Identify which cell holds the provided text, then report its [X, Y] central coordinate. 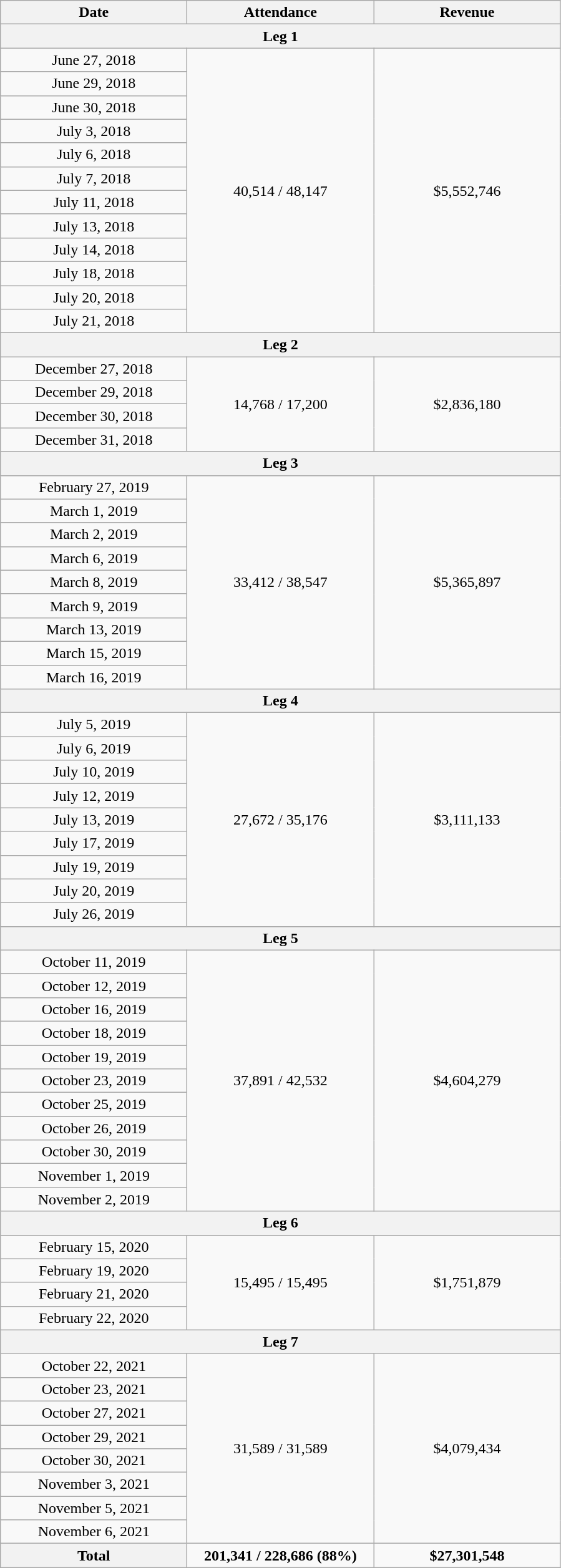
July 19, 2019 [94, 867]
October 29, 2021 [94, 1436]
June 27, 2018 [94, 60]
November 3, 2021 [94, 1484]
October 19, 2019 [94, 1057]
Leg 1 [281, 36]
Leg 5 [281, 938]
Leg 4 [281, 701]
March 13, 2019 [94, 629]
Total [94, 1556]
July 18, 2018 [94, 273]
October 27, 2021 [94, 1413]
July 13, 2018 [94, 226]
November 5, 2021 [94, 1508]
15,495 / 15,495 [281, 1282]
October 11, 2019 [94, 962]
March 15, 2019 [94, 653]
$4,079,434 [467, 1448]
June 29, 2018 [94, 84]
Date [94, 12]
July 5, 2019 [94, 725]
March 9, 2019 [94, 606]
Leg 7 [281, 1342]
$2,836,180 [467, 404]
December 30, 2018 [94, 416]
November 2, 2019 [94, 1199]
March 1, 2019 [94, 511]
February 19, 2020 [94, 1270]
$5,552,746 [467, 191]
March 8, 2019 [94, 582]
February 22, 2020 [94, 1318]
33,412 / 38,547 [281, 583]
February 15, 2020 [94, 1247]
March 16, 2019 [94, 677]
37,891 / 42,532 [281, 1080]
$27,301,548 [467, 1556]
December 29, 2018 [94, 392]
July 26, 2019 [94, 914]
31,589 / 31,589 [281, 1448]
July 21, 2018 [94, 321]
July 20, 2019 [94, 891]
June 30, 2018 [94, 107]
February 27, 2019 [94, 487]
October 30, 2021 [94, 1461]
March 2, 2019 [94, 535]
October 23, 2019 [94, 1081]
December 31, 2018 [94, 440]
Leg 3 [281, 463]
July 6, 2019 [94, 748]
December 27, 2018 [94, 369]
November 1, 2019 [94, 1176]
$4,604,279 [467, 1080]
July 13, 2019 [94, 820]
40,514 / 48,147 [281, 191]
October 25, 2019 [94, 1105]
14,768 / 17,200 [281, 404]
October 12, 2019 [94, 985]
October 22, 2021 [94, 1365]
$1,751,879 [467, 1282]
July 14, 2018 [94, 249]
October 30, 2019 [94, 1152]
March 6, 2019 [94, 558]
July 12, 2019 [94, 796]
October 26, 2019 [94, 1128]
Leg 2 [281, 345]
201,341 / 228,686 (88%) [281, 1556]
February 21, 2020 [94, 1294]
July 17, 2019 [94, 843]
July 20, 2018 [94, 298]
July 10, 2019 [94, 772]
July 3, 2018 [94, 131]
November 6, 2021 [94, 1532]
October 18, 2019 [94, 1033]
27,672 / 35,176 [281, 820]
$5,365,897 [467, 583]
July 11, 2018 [94, 202]
Revenue [467, 12]
October 16, 2019 [94, 1009]
October 23, 2021 [94, 1389]
Leg 6 [281, 1223]
$3,111,133 [467, 820]
Attendance [281, 12]
July 7, 2018 [94, 178]
July 6, 2018 [94, 155]
